Identify which cell holds the provided text, then report its [x, y] central coordinate. 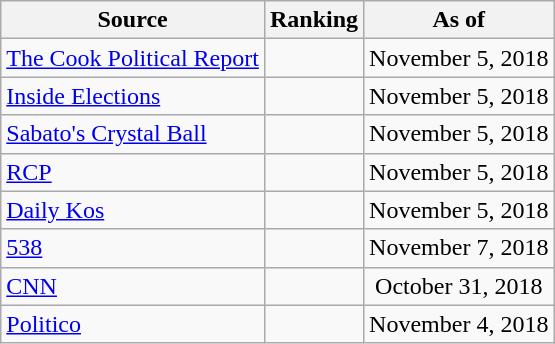
The Cook Political Report [133, 58]
Politico [133, 324]
November 4, 2018 [459, 324]
Sabato's Crystal Ball [133, 134]
RCP [133, 172]
CNN [133, 286]
As of [459, 20]
Inside Elections [133, 96]
Ranking [314, 20]
November 7, 2018 [459, 248]
October 31, 2018 [459, 286]
538 [133, 248]
Daily Kos [133, 210]
Source [133, 20]
